Scan for the cell matching the given text and deliver its [X, Y] coordinate at center. 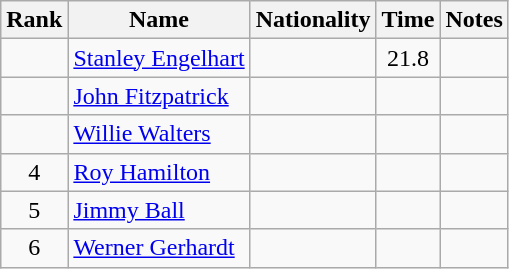
Name [159, 20]
21.8 [408, 58]
John Fitzpatrick [159, 96]
Willie Walters [159, 134]
Notes [474, 20]
5 [34, 210]
4 [34, 172]
Werner Gerhardt [159, 248]
Nationality [313, 20]
Roy Hamilton [159, 172]
Jimmy Ball [159, 210]
6 [34, 248]
Stanley Engelhart [159, 58]
Time [408, 20]
Rank [34, 20]
